From the cell containing the given text, extract its center point as [X, Y] coordinate. 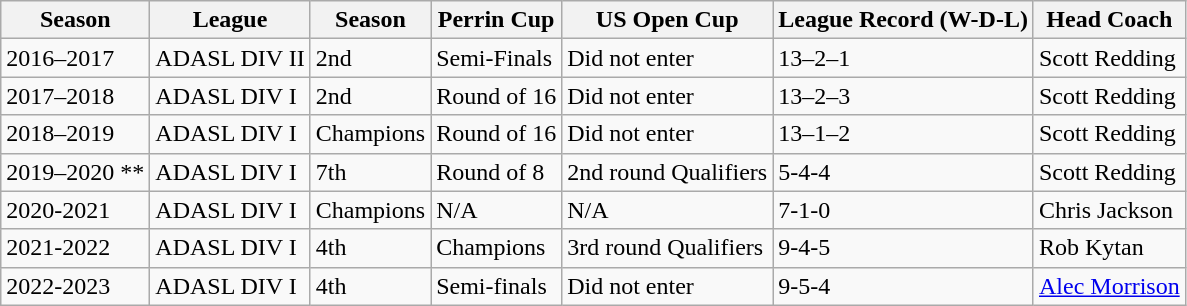
13–1–2 [904, 134]
2020-2021 [76, 210]
2017–2018 [76, 96]
2021-2022 [76, 248]
Semi-finals [496, 286]
5-4-4 [904, 172]
US Open Cup [668, 20]
ADASL DIV II [230, 58]
7th [370, 172]
2019–2020 ** [76, 172]
2nd round Qualifiers [668, 172]
Rob Kytan [1109, 248]
9-5-4 [904, 286]
Semi-Finals [496, 58]
13–2–1 [904, 58]
League Record (W-D-L) [904, 20]
Chris Jackson [1109, 210]
Alec Morrison [1109, 286]
2022-2023 [76, 286]
2018–2019 [76, 134]
Round of 8 [496, 172]
13–2–3 [904, 96]
League [230, 20]
7-1-0 [904, 210]
2016–2017 [76, 58]
Perrin Cup [496, 20]
9-4-5 [904, 248]
Head Coach [1109, 20]
3rd round Qualifiers [668, 248]
